Return the [X, Y] coordinate for the center point of the cell that contains the specified text.  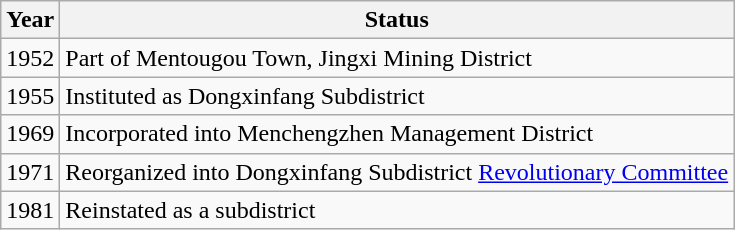
1971 [30, 172]
Year [30, 20]
Status [397, 20]
Reinstated as a subdistrict [397, 210]
1969 [30, 134]
1955 [30, 96]
1952 [30, 58]
1981 [30, 210]
Part of Mentougou Town, Jingxi Mining District [397, 58]
Incorporated into Menchengzhen Management District [397, 134]
Instituted as Dongxinfang Subdistrict [397, 96]
Reorganized into Dongxinfang Subdistrict Revolutionary Committee [397, 172]
